Scan for the cell matching the given text and deliver its [x, y] coordinate at center. 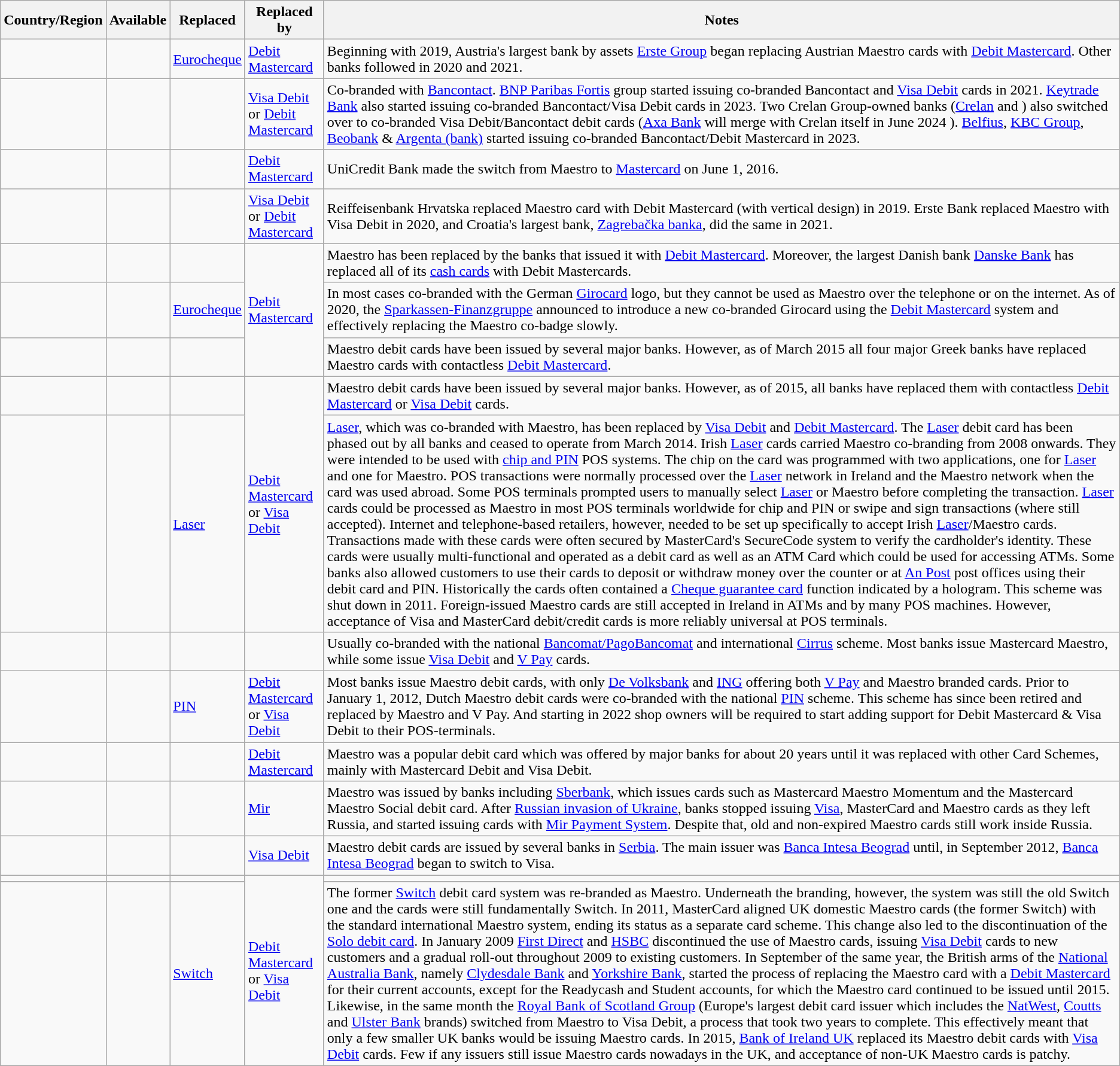
Visa Debit [284, 855]
Replaced [208, 20]
PIN [208, 706]
Available [138, 20]
Mir [284, 809]
Switch [208, 974]
Laser [208, 523]
UniCredit Bank made the switch from Maestro to Mastercard on June 1, 2016. [722, 169]
Replaced by [284, 20]
Country/Region [53, 20]
Notes [722, 20]
